Output the [X, Y] coordinate of the center of the cell containing the given text.  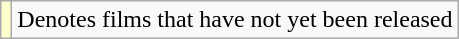
Denotes films that have not yet been released [235, 20]
